Output the [X, Y] coordinate of the center of the cell containing the given text.  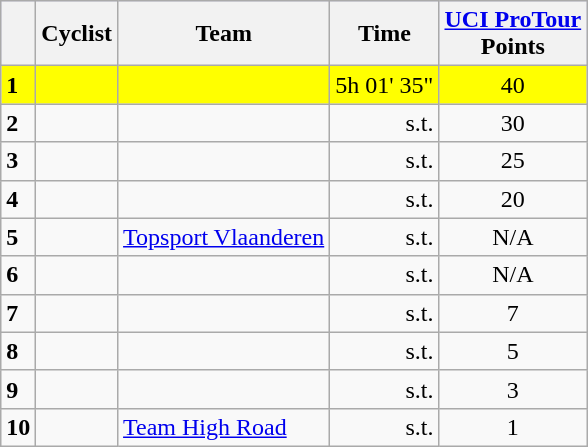
8 [18, 351]
25 [513, 161]
30 [513, 123]
9 [18, 389]
40 [513, 85]
6 [18, 275]
Team High Road [224, 427]
4 [18, 199]
10 [18, 427]
20 [513, 199]
2 [18, 123]
Cyclist [77, 34]
5h 01' 35" [384, 85]
Team [224, 34]
Topsport Vlaanderen [224, 237]
UCI ProTourPoints [513, 34]
Time [384, 34]
